For the text-containing cell, return its midpoint in [x, y] coordinate format. 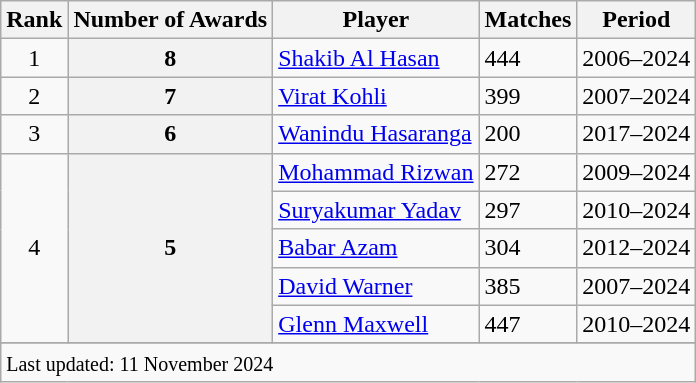
200 [528, 134]
Number of Awards [170, 20]
Matches [528, 20]
David Warner [376, 286]
Rank [34, 20]
Babar Azam [376, 248]
4 [34, 248]
Suryakumar Yadav [376, 210]
385 [528, 286]
Player [376, 20]
399 [528, 96]
Period [636, 20]
7 [170, 96]
Mohammad Rizwan [376, 172]
Glenn Maxwell [376, 324]
5 [170, 248]
447 [528, 324]
2006–2024 [636, 58]
1 [34, 58]
Virat Kohli [376, 96]
Wanindu Hasaranga [376, 134]
3 [34, 134]
272 [528, 172]
2 [34, 96]
6 [170, 134]
444 [528, 58]
304 [528, 248]
2017–2024 [636, 134]
2012–2024 [636, 248]
2009–2024 [636, 172]
297 [528, 210]
8 [170, 58]
Last updated: 11 November 2024 [348, 362]
Shakib Al Hasan [376, 58]
